Identify which cell holds the provided text, then report its [x, y] central coordinate. 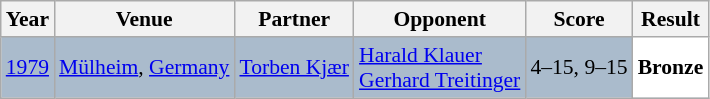
Harald Klauer Gerhard Treitinger [440, 68]
4–15, 9–15 [578, 68]
Opponent [440, 19]
Torben Kjær [294, 68]
Result [671, 19]
Bronze [671, 68]
1979 [28, 68]
Venue [144, 19]
Year [28, 19]
Partner [294, 19]
Mülheim, Germany [144, 68]
Score [578, 19]
